Provide the [X, Y] coordinate of the cell's center where the given text is located.  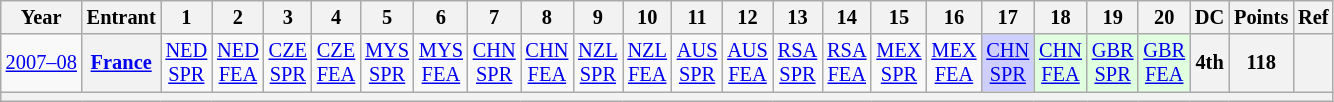
6 [441, 17]
2 [238, 17]
GBRSPR [1113, 63]
5 [387, 17]
4th [1210, 63]
GBRFEA [1164, 63]
13 [798, 17]
9 [598, 17]
AUSFEA [747, 63]
8 [548, 17]
CZEFEA [336, 63]
11 [697, 17]
CZESPR [288, 63]
14 [846, 17]
3 [288, 17]
15 [898, 17]
RSAFEA [846, 63]
2007–08 [42, 63]
AUSSPR [697, 63]
20 [1164, 17]
MYSFEA [441, 63]
NEDFEA [238, 63]
17 [1008, 17]
Points [1261, 17]
DC [1210, 17]
Entrant [122, 17]
4 [336, 17]
7 [494, 17]
NEDSPR [187, 63]
18 [1060, 17]
NZLFEA [648, 63]
10 [648, 17]
RSASPR [798, 63]
Ref [1313, 17]
12 [747, 17]
16 [954, 17]
1 [187, 17]
Year [42, 17]
19 [1113, 17]
France [122, 63]
MEXFEA [954, 63]
MEXSPR [898, 63]
NZLSPR [598, 63]
118 [1261, 63]
MYSSPR [387, 63]
